Extract the [X, Y] coordinate from the center of the cell holding the provided text.  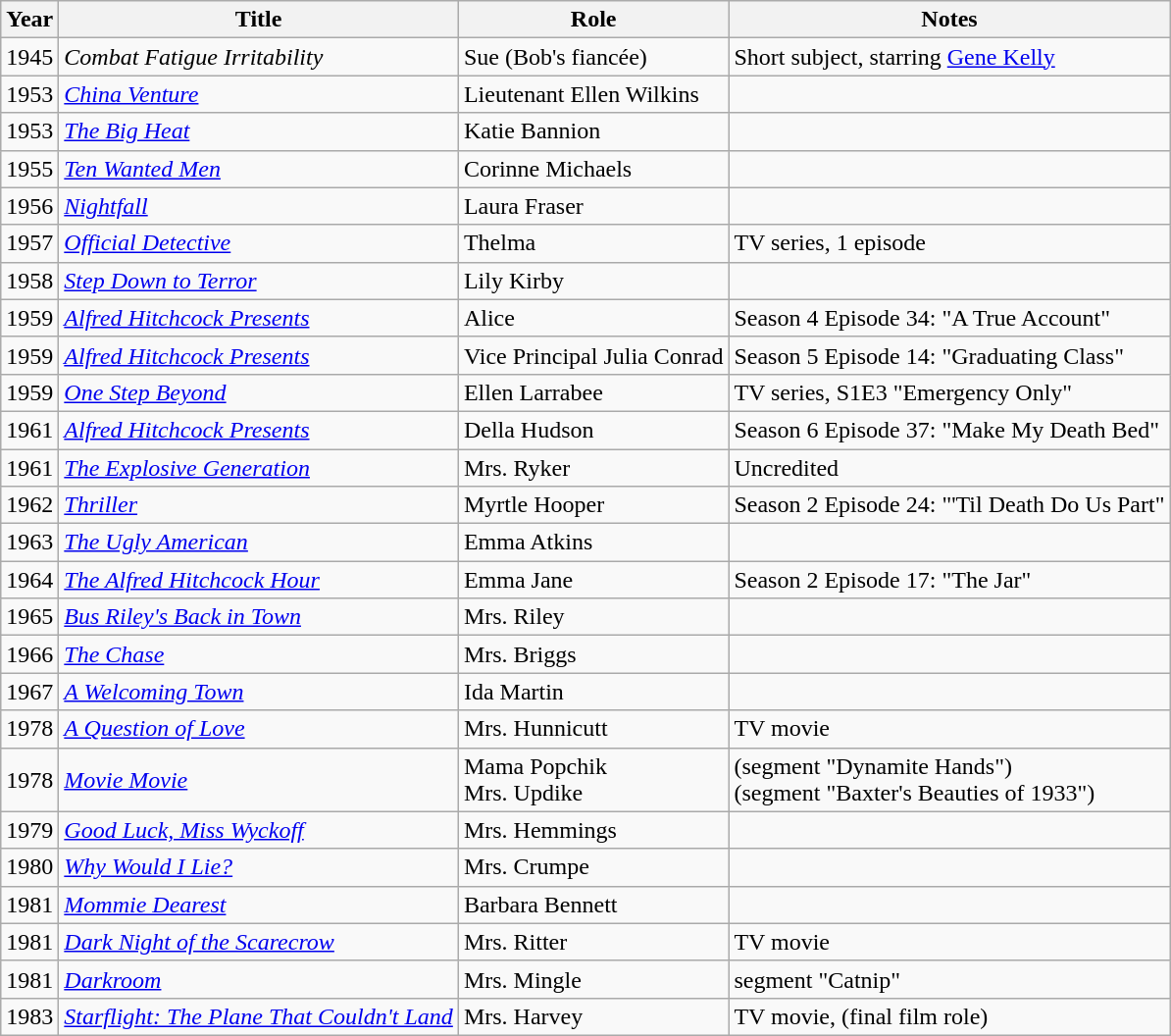
Year [29, 20]
Bus Riley's Back in Town [259, 617]
A Question of Love [259, 729]
Short subject, starring Gene Kelly [949, 57]
Season 5 Episode 14: "Graduating Class" [949, 355]
1956 [29, 206]
1979 [29, 830]
Combat Fatigue Irritability [259, 57]
Mrs. Riley [593, 617]
Ten Wanted Men [259, 169]
Starflight: The Plane That Couldn't Land [259, 1016]
Myrtle Hooper [593, 505]
Uncredited [949, 468]
Title [259, 20]
Mama PopchikMrs. Updike [593, 779]
Mrs. Briggs [593, 654]
1963 [29, 543]
Darkroom [259, 979]
Season 4 Episode 34: "A True Account" [949, 318]
Mrs. Hemmings [593, 830]
1967 [29, 692]
Thriller [259, 505]
segment "Catnip" [949, 979]
The Alfred Hitchcock Hour [259, 580]
Notes [949, 20]
1957 [29, 243]
1955 [29, 169]
Mrs. Hunnicutt [593, 729]
Laura Fraser [593, 206]
1966 [29, 654]
A Welcoming Town [259, 692]
Mrs. Mingle [593, 979]
Season 2 Episode 24: "'Til Death Do Us Part" [949, 505]
Mommie Dearest [259, 905]
TV series, S1E3 "Emergency Only" [949, 392]
Season 2 Episode 17: "The Jar" [949, 580]
Lily Kirby [593, 281]
Della Hudson [593, 430]
1945 [29, 57]
Alice [593, 318]
Official Detective [259, 243]
1983 [29, 1016]
TV series, 1 episode [949, 243]
Role [593, 20]
Barbara Bennett [593, 905]
Katie Bannion [593, 131]
Mrs. Ryker [593, 468]
Mrs. Harvey [593, 1016]
Corinne Michaels [593, 169]
China Venture [259, 94]
1964 [29, 580]
1980 [29, 867]
1958 [29, 281]
Movie Movie [259, 779]
Vice Principal Julia Conrad [593, 355]
Mrs. Ritter [593, 942]
Step Down to Terror [259, 281]
Good Luck, Miss Wyckoff [259, 830]
Dark Night of the Scarecrow [259, 942]
Thelma [593, 243]
TV movie, (final film role) [949, 1016]
The Explosive Generation [259, 468]
The Chase [259, 654]
Why Would I Lie? [259, 867]
The Ugly American [259, 543]
Ida Martin [593, 692]
1962 [29, 505]
Season 6 Episode 37: "Make My Death Bed" [949, 430]
Sue (Bob's fiancée) [593, 57]
1965 [29, 617]
Nightfall [259, 206]
The Big Heat [259, 131]
Lieutenant Ellen Wilkins [593, 94]
Ellen Larrabee [593, 392]
Mrs. Crumpe [593, 867]
Emma Jane [593, 580]
Emma Atkins [593, 543]
(segment "Dynamite Hands")(segment "Baxter's Beauties of 1933") [949, 779]
One Step Beyond [259, 392]
